Output the [x, y] coordinate of the center of the cell containing the given text.  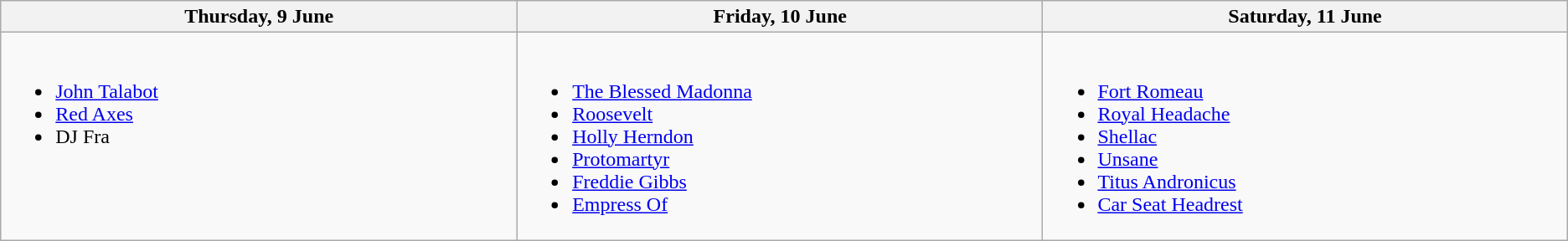
John TalabotRed AxesDJ Fra [260, 136]
Friday, 10 June [781, 17]
Saturday, 11 June [1305, 17]
Thursday, 9 June [260, 17]
The Blessed MadonnaRooseveltHolly HerndonProtomartyrFreddie GibbsEmpress Of [781, 136]
Fort RomeauRoyal HeadacheShellacUnsaneTitus AndronicusCar Seat Headrest [1305, 136]
